Provide the (X, Y) coordinate of the cell's center where the given text is located.  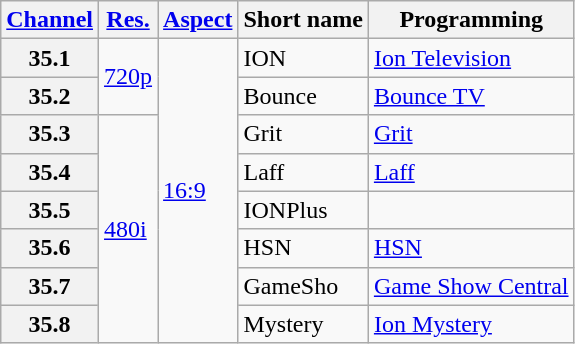
GameSho (303, 286)
Channel (50, 20)
35.1 (50, 58)
16:9 (198, 191)
35.7 (50, 286)
Programming (471, 20)
35.6 (50, 248)
Game Show Central (471, 286)
35.5 (50, 210)
Res. (128, 20)
35.4 (50, 172)
720p (128, 77)
Ion Television (471, 58)
35.3 (50, 134)
Short name (303, 20)
Mystery (303, 324)
Aspect (198, 20)
Bounce (303, 96)
ION (303, 58)
480i (128, 229)
35.2 (50, 96)
Bounce TV (471, 96)
Ion Mystery (471, 324)
IONPlus (303, 210)
35.8 (50, 324)
